Output the (X, Y) coordinate of the center of the cell containing the given text.  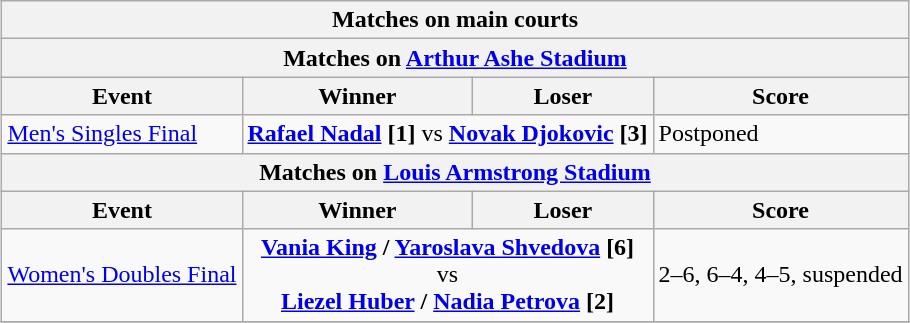
Matches on Arthur Ashe Stadium (455, 58)
2–6, 6–4, 4–5, suspended (780, 275)
Matches on Louis Armstrong Stadium (455, 172)
Vania King / Yaroslava Shvedova [6]vs Liezel Huber / Nadia Petrova [2] (448, 275)
Women's Doubles Final (122, 275)
Men's Singles Final (122, 134)
Matches on main courts (455, 20)
Rafael Nadal [1] vs Novak Djokovic [3] (448, 134)
Postponed (780, 134)
